Detect which cell encompasses the target text, then output its (x, y) center coordinate. 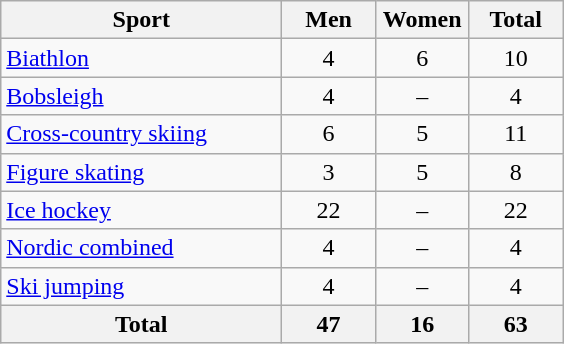
63 (516, 324)
16 (422, 324)
Women (422, 20)
Sport (142, 20)
Ski jumping (142, 286)
Biathlon (142, 58)
8 (516, 172)
11 (516, 134)
Bobsleigh (142, 96)
10 (516, 58)
Men (329, 20)
Figure skating (142, 172)
Ice hockey (142, 210)
Cross-country skiing (142, 134)
3 (329, 172)
Nordic combined (142, 248)
47 (329, 324)
